Detect which cell encompasses the target text, then output its (X, Y) center coordinate. 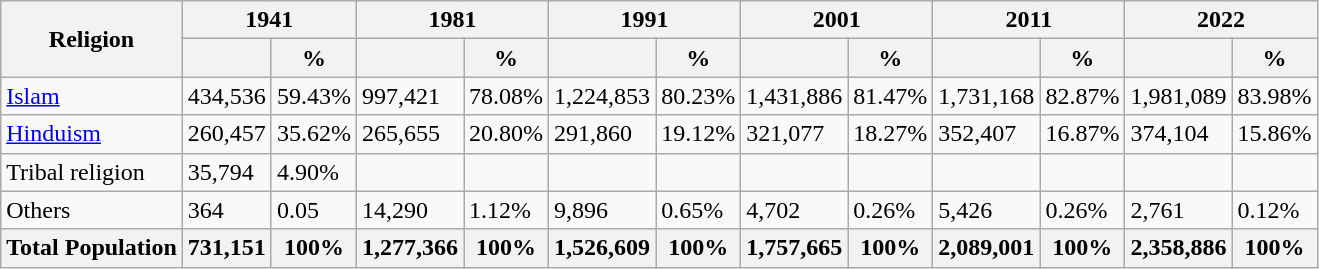
35,794 (226, 172)
374,104 (1178, 134)
731,151 (226, 248)
1,757,665 (794, 248)
364 (226, 210)
997,421 (410, 96)
59.43% (314, 96)
0.65% (698, 210)
Total Population (92, 248)
291,860 (602, 134)
352,407 (986, 134)
2,089,001 (986, 248)
Tribal religion (92, 172)
82.87% (1082, 96)
0.12% (1274, 210)
0.05 (314, 210)
1,431,886 (794, 96)
4.90% (314, 172)
1941 (269, 20)
4,702 (794, 210)
Others (92, 210)
1,981,089 (1178, 96)
1981 (452, 20)
434,536 (226, 96)
20.80% (506, 134)
19.12% (698, 134)
321,077 (794, 134)
80.23% (698, 96)
14,290 (410, 210)
78.08% (506, 96)
Religion (92, 39)
1,731,168 (986, 96)
9,896 (602, 210)
81.47% (890, 96)
1,526,609 (602, 248)
1,277,366 (410, 248)
265,655 (410, 134)
1,224,853 (602, 96)
16.87% (1082, 134)
Islam (92, 96)
2011 (1029, 20)
2022 (1221, 20)
Hinduism (92, 134)
2,761 (1178, 210)
2,358,886 (1178, 248)
5,426 (986, 210)
1.12% (506, 210)
83.98% (1274, 96)
2001 (837, 20)
260,457 (226, 134)
15.86% (1274, 134)
35.62% (314, 134)
1991 (645, 20)
18.27% (890, 134)
